Output the (x, y) coordinate of the center of the cell containing the given text.  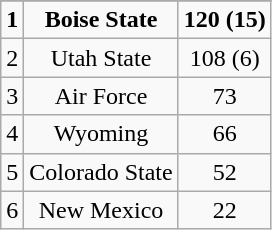
108 (6) (224, 58)
Wyoming (101, 134)
Boise State (101, 20)
3 (12, 96)
22 (224, 210)
66 (224, 134)
4 (12, 134)
Utah State (101, 58)
52 (224, 172)
New Mexico (101, 210)
5 (12, 172)
Colorado State (101, 172)
120 (15) (224, 20)
Air Force (101, 96)
2 (12, 58)
1 (12, 20)
6 (12, 210)
73 (224, 96)
